Scan for the cell matching the given text and deliver its (X, Y) coordinate at center. 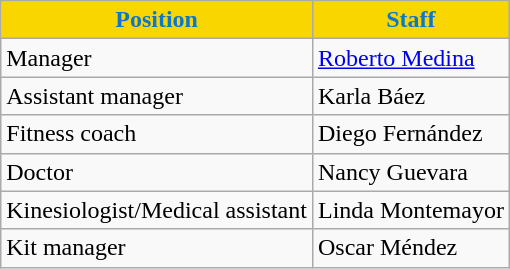
Position (157, 20)
Fitness coach (157, 134)
Assistant manager (157, 96)
Kit manager (157, 248)
Linda Montemayor (410, 210)
Kinesiologist/Medical assistant (157, 210)
Staff (410, 20)
Doctor (157, 172)
Nancy Guevara (410, 172)
Oscar Méndez (410, 248)
Manager (157, 58)
Karla Báez (410, 96)
Diego Fernández (410, 134)
Roberto Medina (410, 58)
